Output the (x, y) coordinate of the center of the cell containing the given text.  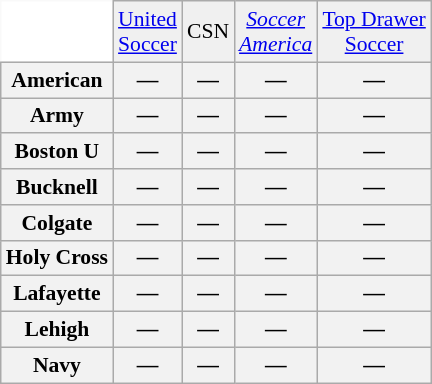
CSN (208, 32)
Lehigh (57, 330)
Bucknell (57, 187)
Boston U (57, 152)
Top DrawerSoccer (374, 32)
Army (57, 116)
UnitedSoccer (148, 32)
Lafayette (57, 294)
Holy Cross (57, 258)
American (57, 80)
Navy (57, 365)
SoccerAmerica (276, 32)
Colgate (57, 223)
